From the cell containing the given text, extract its center point as [X, Y] coordinate. 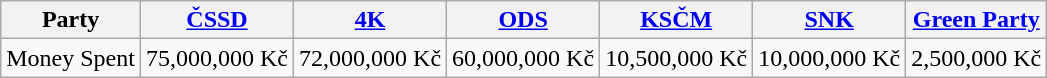
ČSSD [216, 20]
KSČM [676, 20]
10,500,000 Kč [676, 58]
Money Spent [71, 58]
75,000,000 Kč [216, 58]
2,500,000 Kč [976, 58]
SNK [830, 20]
10,000,000 Kč [830, 58]
72,000,000 Kč [370, 58]
Green Party [976, 20]
60,000,000 Kč [524, 58]
4K [370, 20]
Party [71, 20]
ODS [524, 20]
